Search for the cell housing the specified text and yield its [x, y] center coordinate. 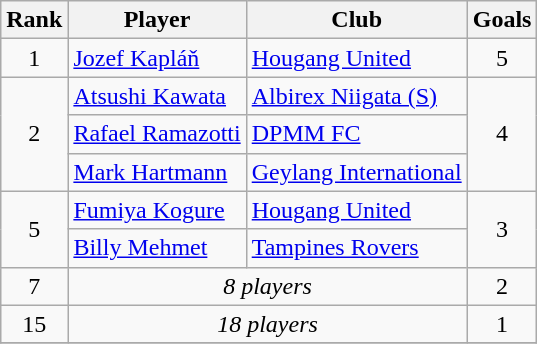
Player [157, 20]
Rafael Ramazotti [157, 134]
Atsushi Kawata [157, 96]
3 [502, 229]
Albirex Niigata (S) [356, 96]
Club [356, 20]
8 players [268, 286]
7 [34, 286]
Mark Hartmann [157, 172]
4 [502, 134]
Fumiya Kogure [157, 210]
Goals [502, 20]
Geylang International [356, 172]
18 players [268, 324]
DPMM FC [356, 134]
Jozef Kapláň [157, 58]
Rank [34, 20]
Billy Mehmet [157, 248]
Tampines Rovers [356, 248]
15 [34, 324]
